Identify which cell holds the provided text, then report its [x, y] central coordinate. 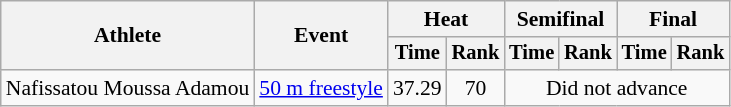
Did not advance [616, 88]
Athlete [128, 36]
Final [673, 19]
Semifinal [560, 19]
50 m freestyle [321, 88]
70 [476, 88]
37.29 [418, 88]
Nafissatou Moussa Adamou [128, 88]
Heat [446, 19]
Event [321, 36]
